From the cell containing the given text, extract its center point as [X, Y] coordinate. 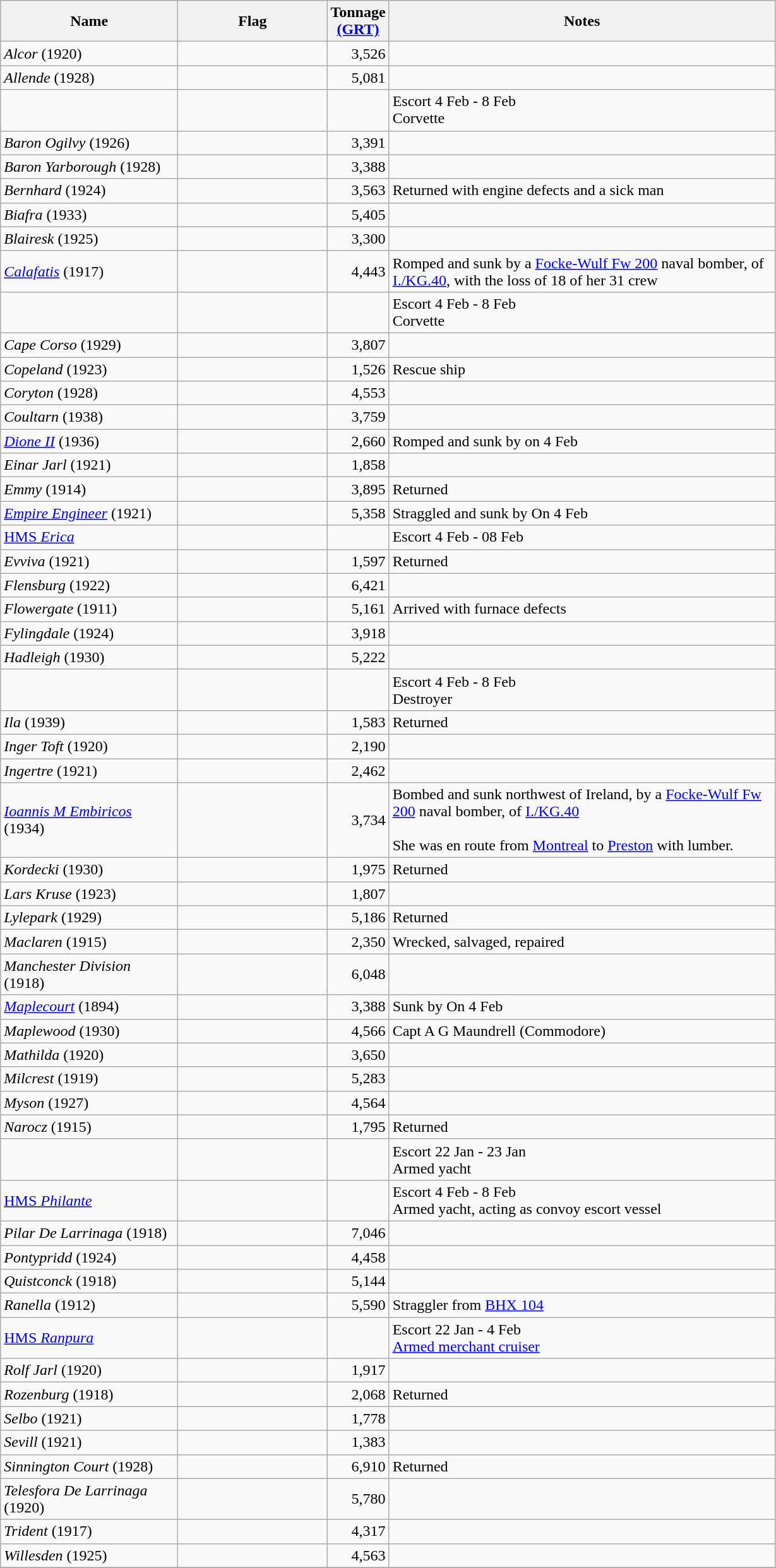
Ranella (1912) [90, 1305]
Escort 4 Feb - 08 Feb [582, 537]
Returned with engine defects and a sick man [582, 191]
1,858 [358, 465]
1,975 [358, 870]
Maclaren (1915) [90, 942]
Escort 4 Feb - 8 FebDestroyer [582, 689]
Kordecki (1930) [90, 870]
Blairesk (1925) [90, 239]
5,405 [358, 215]
4,564 [358, 1103]
Pilar De Larrinaga (1918) [90, 1233]
Arrived with furnace defects [582, 609]
1,383 [358, 1442]
5,222 [358, 657]
6,910 [358, 1466]
1,807 [358, 894]
Einar Jarl (1921) [90, 465]
5,186 [358, 918]
5,590 [358, 1305]
3,300 [358, 239]
Sevill (1921) [90, 1442]
1,597 [358, 561]
Bombed and sunk northwest of Ireland, by a Focke-Wulf Fw 200 naval bomber, of I./KG.40She was en route from Montreal to Preston with lumber. [582, 821]
Narocz (1915) [90, 1127]
3,650 [358, 1055]
5,283 [358, 1079]
Pontypridd (1924) [90, 1257]
2,190 [358, 746]
5,161 [358, 609]
Straggler from BHX 104 [582, 1305]
4,458 [358, 1257]
1,917 [358, 1370]
Rozenburg (1918) [90, 1394]
Biafra (1933) [90, 215]
Mathilda (1920) [90, 1055]
5,144 [358, 1281]
HMS Erica [90, 537]
Emmy (1914) [90, 489]
3,391 [358, 143]
4,563 [358, 1555]
2,462 [358, 771]
4,553 [358, 393]
Quistconck (1918) [90, 1281]
Empire Engineer (1921) [90, 513]
3,759 [358, 417]
2,660 [358, 441]
Baron Yarborough (1928) [90, 167]
1,526 [358, 369]
Hadleigh (1930) [90, 657]
Inger Toft (1920) [90, 746]
Cape Corso (1929) [90, 345]
Name [90, 21]
Straggled and sunk by On 4 Feb [582, 513]
2,068 [358, 1394]
Coryton (1928) [90, 393]
Fylingdale (1924) [90, 633]
6,048 [358, 975]
2,350 [358, 942]
Escort 4 Feb - 8 FebArmed yacht, acting as convoy escort vessel [582, 1201]
5,780 [358, 1499]
Escort 22 Jan - 23 JanArmed yacht [582, 1159]
Ioannis M Embiricos (1934) [90, 821]
Flensburg (1922) [90, 585]
Alcor (1920) [90, 54]
4,317 [358, 1531]
Maplewood (1930) [90, 1031]
Flowergate (1911) [90, 609]
Manchester Division (1918) [90, 975]
Copeland (1923) [90, 369]
Sunk by On 4 Feb [582, 1007]
Bernhard (1924) [90, 191]
5,081 [358, 78]
Escort 22 Jan - 4 FebArmed merchant cruiser [582, 1338]
Ingertre (1921) [90, 771]
Ila (1939) [90, 722]
3,563 [358, 191]
3,807 [358, 345]
Maplecourt (1894) [90, 1007]
Calafatis (1917) [90, 271]
4,443 [358, 271]
3,734 [358, 821]
Flag [253, 21]
Milcrest (1919) [90, 1079]
HMS Ranpura [90, 1338]
Telesfora De Larrinaga (1920) [90, 1499]
Capt A G Maundrell (Commodore) [582, 1031]
Romped and sunk by on 4 Feb [582, 441]
Selbo (1921) [90, 1418]
Trident (1917) [90, 1531]
Rescue ship [582, 369]
Allende (1928) [90, 78]
1,778 [358, 1418]
Sinnington Court (1928) [90, 1466]
6,421 [358, 585]
HMS Philante [90, 1201]
Lylepark (1929) [90, 918]
5,358 [358, 513]
Wrecked, salvaged, repaired [582, 942]
3,895 [358, 489]
Rolf Jarl (1920) [90, 1370]
Evviva (1921) [90, 561]
1,583 [358, 722]
Myson (1927) [90, 1103]
3,526 [358, 54]
Tonnage (GRT) [358, 21]
Notes [582, 21]
3,918 [358, 633]
Willesden (1925) [90, 1555]
Coultarn (1938) [90, 417]
Dione II (1936) [90, 441]
Romped and sunk by a Focke-Wulf Fw 200 naval bomber, of I./KG.40, with the loss of 18 of her 31 crew [582, 271]
7,046 [358, 1233]
4,566 [358, 1031]
1,795 [358, 1127]
Baron Ogilvy (1926) [90, 143]
Lars Kruse (1923) [90, 894]
